Provide the (X, Y) coordinate of the cell's center where the given text is located.  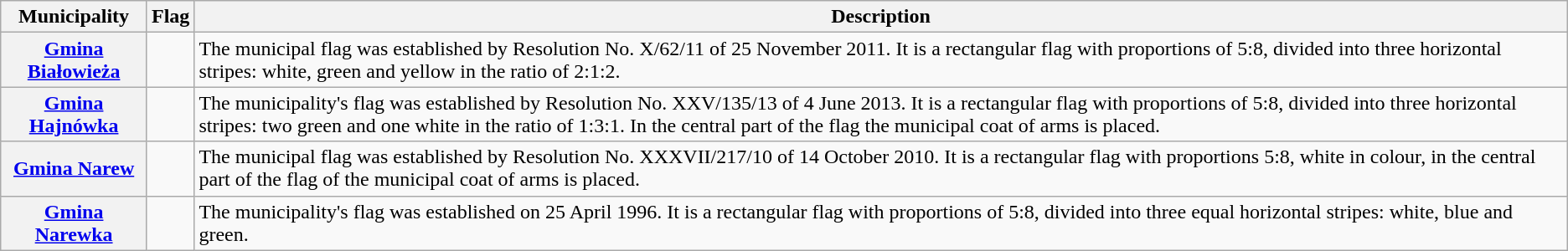
Gmina Białowieża (74, 60)
Gmina Narew (74, 169)
Gmina Narewka (74, 223)
Gmina Hajnówka (74, 114)
Flag (170, 17)
Description (881, 17)
Municipality (74, 17)
